Provide the (x, y) coordinate of the cell's center where the given text is located.  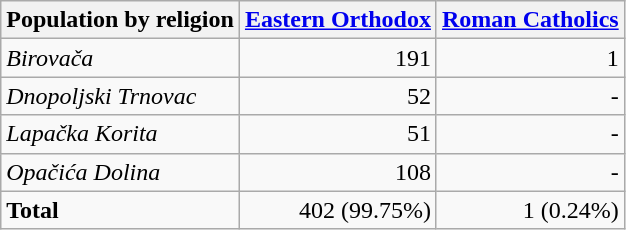
108 (338, 172)
51 (338, 134)
1 (530, 58)
Eastern Orthodox (338, 20)
Dnopoljski Trnovac (120, 96)
191 (338, 58)
1 (0.24%) (530, 210)
Total (120, 210)
Birovača (120, 58)
Population by religion (120, 20)
Lapačka Korita (120, 134)
402 (99.75%) (338, 210)
Roman Catholics (530, 20)
Opačića Dolina (120, 172)
52 (338, 96)
